Find where the given text appears and provide that cell's center as (x, y) coordinate. 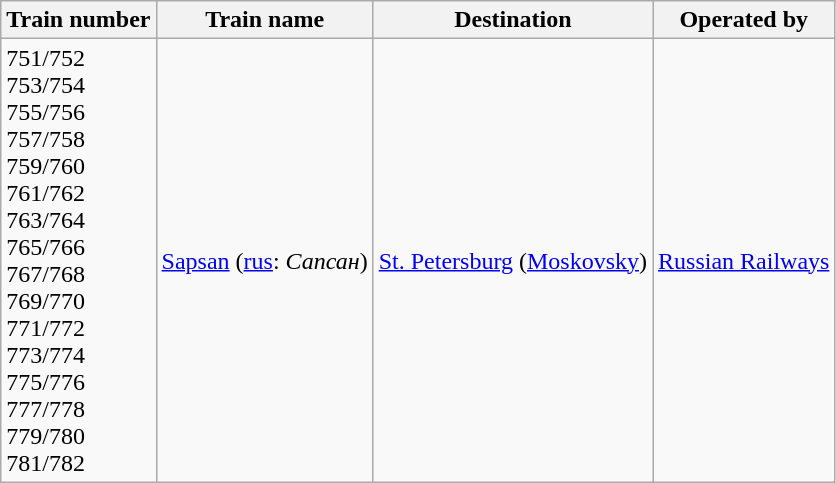
Operated by (744, 20)
Train number (78, 20)
Russian Railways (744, 260)
Sapsan (rus: Сапсан) (264, 260)
St. Petersburg (Moskovsky) (512, 260)
Destination (512, 20)
751/752753/754755/756757/758759/760761/762763/764765/766767/768769/770771/772773/774775/776777/778779/780781/782 (78, 260)
Train name (264, 20)
